Determine the [x, y] coordinate at the center of the cell enclosing the given text.  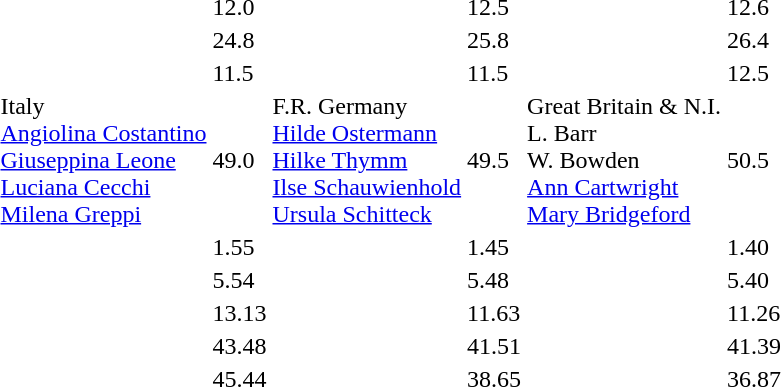
F.R. GermanyHilde OstermannHilke ThymmIlse SchauwienholdUrsula Schitteck [367, 160]
43.48 [240, 346]
11.63 [494, 313]
24.8 [240, 40]
1.55 [240, 247]
41.51 [494, 346]
5.54 [240, 280]
49.5 [494, 160]
1.45 [494, 247]
25.8 [494, 40]
49.0 [240, 160]
5.48 [494, 280]
Great Britain & N.I.L. BarrW. BowdenAnn CartwrightMary Bridgeford [624, 160]
13.13 [240, 313]
